Locate the cell with the specified text and output its (x, y) center coordinate. 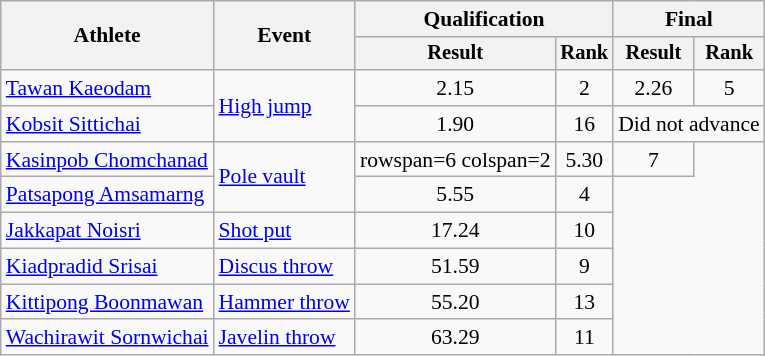
4 (584, 195)
5.55 (456, 195)
Pole vault (284, 178)
Kiadpradid Srisai (108, 267)
1.90 (456, 124)
High jump (284, 106)
Javelin throw (284, 338)
17.24 (456, 231)
Hammer throw (284, 302)
16 (584, 124)
55.20 (456, 302)
11 (584, 338)
Did not advance (689, 124)
2.26 (654, 88)
rowspan=6 colspan=2 (456, 160)
7 (654, 160)
Event (284, 36)
Athlete (108, 36)
2.15 (456, 88)
13 (584, 302)
Qualification (484, 19)
63.29 (456, 338)
10 (584, 231)
Shot put (284, 231)
Final (689, 19)
Tawan Kaeodam (108, 88)
51.59 (456, 267)
Discus throw (284, 267)
Kasinpob Chomchanad (108, 160)
Kittipong Boonmawan (108, 302)
5 (730, 88)
Jakkapat Noisri (108, 231)
9 (584, 267)
Wachirawit Sornwichai (108, 338)
Kobsit Sittichai (108, 124)
5.30 (584, 160)
2 (584, 88)
Patsapong Amsamarng (108, 195)
